Output the [x, y] coordinate of the center of the cell containing the given text.  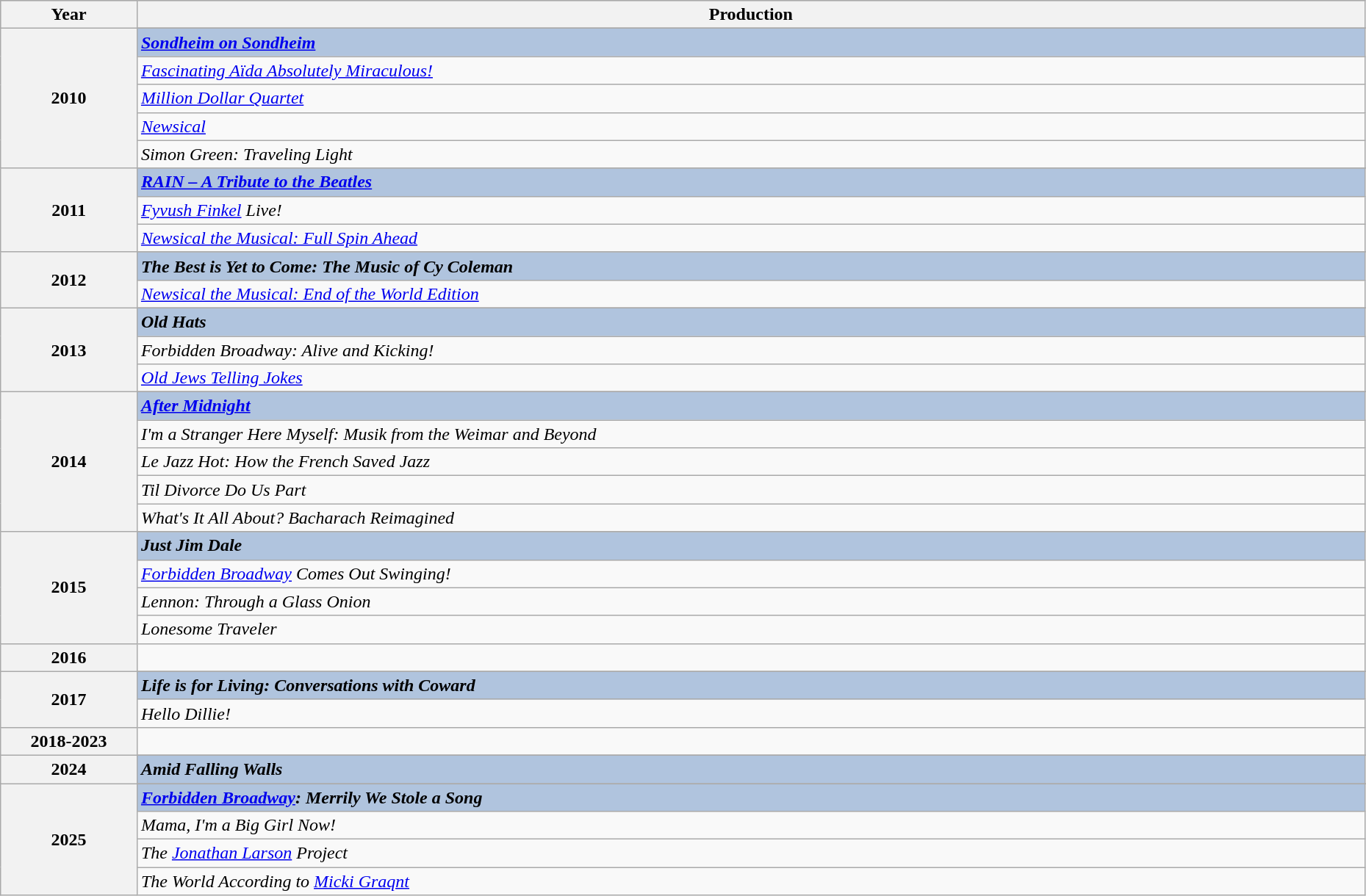
2024 [69, 769]
I'm a Stranger Here Myself: Musik from the Weimar and Beyond [751, 434]
Lennon: Through a Glass Onion [751, 601]
What's It All About? Bacharach Reimagined [751, 518]
The Jonathan Larson Project [751, 853]
Le Jazz Hot: How the French Saved Jazz [751, 462]
2014 [69, 462]
Sondheim on Sondheim [751, 43]
Production [751, 15]
Amid Falling Walls [751, 769]
Mama, I'm a Big Girl Now! [751, 825]
Til Divorce Do Us Part [751, 490]
Fyvush Finkel Live! [751, 210]
Forbidden Broadway: Merrily We Stole a Song [751, 797]
2025 [69, 839]
2011 [69, 210]
Newsical the Musical: End of the World Edition [751, 294]
Lonesome Traveler [751, 629]
Newsical the Musical: Full Spin Ahead [751, 238]
Simon Green: Traveling Light [751, 154]
2016 [69, 657]
Year [69, 15]
Fascinating Aïda Absolutely Miraculous! [751, 71]
2012 [69, 280]
2015 [69, 588]
Old Jews Telling Jokes [751, 378]
Forbidden Broadway Comes Out Swinging! [751, 574]
2017 [69, 699]
The World According to Micki Graqnt [751, 881]
Just Jim Dale [751, 546]
2018-2023 [69, 741]
Million Dollar Quartet [751, 98]
Newsical [751, 126]
The Best is Yet to Come: The Music of Cy Coleman [751, 266]
After Midnight [751, 406]
2013 [69, 350]
RAIN – A Tribute to the Beatles [751, 182]
Old Hats [751, 322]
Hello Dillie! [751, 713]
Forbidden Broadway: Alive and Kicking! [751, 350]
Life is for Living: Conversations with Coward [751, 685]
2010 [69, 98]
